Extract the (X, Y) coordinate from the center of the cell holding the provided text.  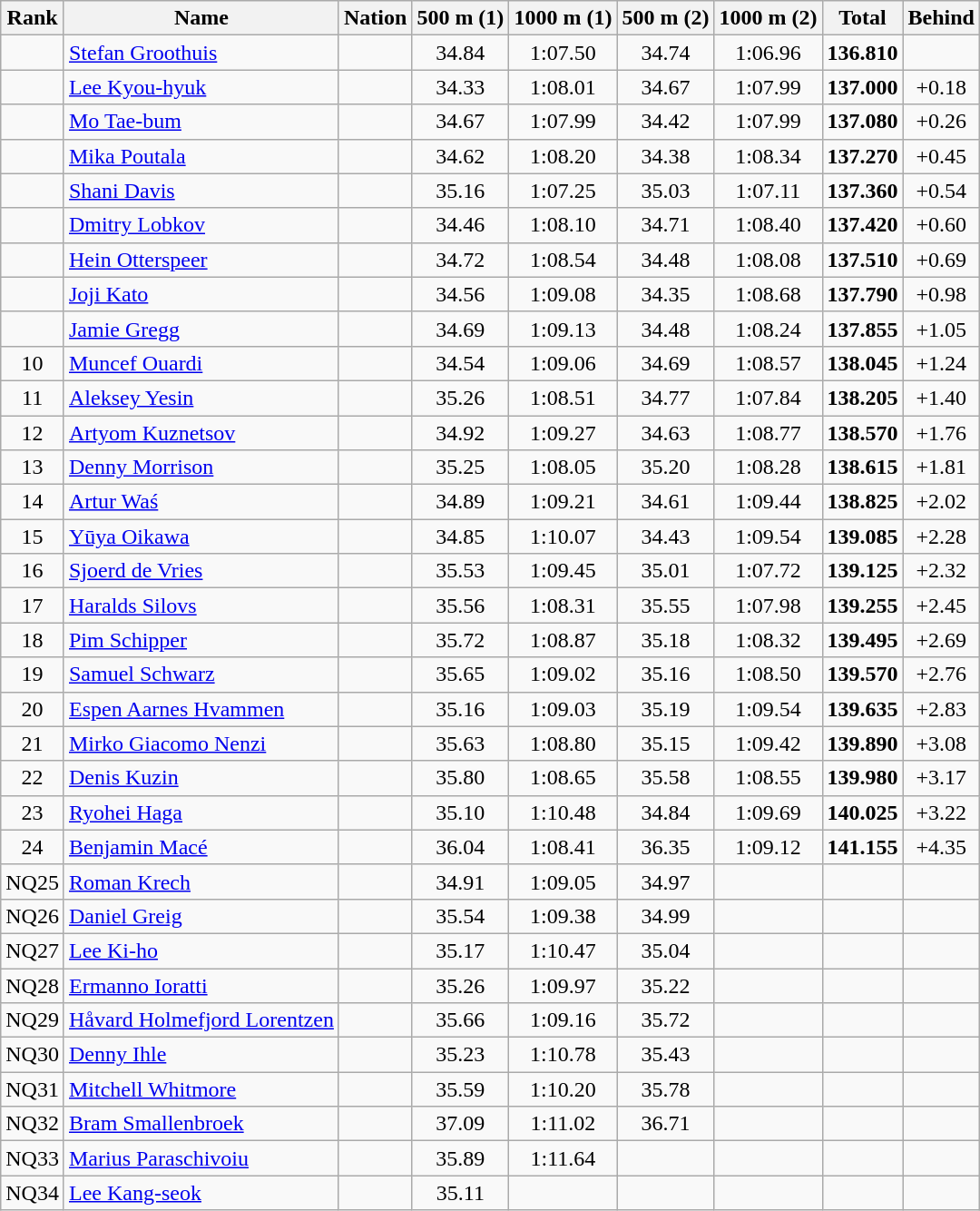
35.58 (666, 778)
Lee Ki-ho (201, 950)
137.080 (862, 122)
1:09.12 (768, 847)
137.000 (862, 87)
1:08.77 (768, 433)
1:08.08 (768, 260)
1:09.97 (563, 985)
1:09.03 (563, 709)
34.43 (666, 537)
+2.45 (941, 605)
+2.32 (941, 571)
Lee Kyou-hyuk (201, 87)
Yūya Oikawa (201, 537)
1:06.96 (768, 53)
1:08.80 (563, 743)
34.85 (461, 537)
500 m (2) (666, 18)
1:09.13 (563, 329)
+3.08 (941, 743)
Behind (941, 18)
137.510 (862, 260)
10 (33, 363)
35.56 (461, 605)
Nation (375, 18)
Aleksey Yesin (201, 398)
1:08.51 (563, 398)
37.09 (461, 1124)
34.42 (666, 122)
36.04 (461, 847)
35.20 (666, 468)
35.43 (666, 1055)
1:09.05 (563, 881)
NQ32 (33, 1124)
Mitchell Whitmore (201, 1089)
Rank (33, 18)
34.46 (461, 225)
1:08.55 (768, 778)
+3.17 (941, 778)
137.855 (862, 329)
34.77 (666, 398)
Sjoerd de Vries (201, 571)
35.65 (461, 674)
1:11.02 (563, 1124)
34.74 (666, 53)
138.570 (862, 433)
Haralds Silovs (201, 605)
139.255 (862, 605)
+0.54 (941, 191)
1:09.42 (768, 743)
1:09.08 (563, 294)
35.63 (461, 743)
Ryohei Haga (201, 812)
Total (862, 18)
139.570 (862, 674)
1:08.24 (768, 329)
35.89 (461, 1158)
Mo Tae-bum (201, 122)
+0.18 (941, 87)
34.97 (666, 881)
NQ27 (33, 950)
22 (33, 778)
NQ33 (33, 1158)
136.810 (862, 53)
35.10 (461, 812)
1:08.68 (768, 294)
1:09.16 (563, 1020)
+0.26 (941, 122)
34.61 (666, 502)
Bram Smallenbroek (201, 1124)
35.59 (461, 1089)
34.38 (666, 156)
NQ31 (33, 1089)
139.635 (862, 709)
NQ29 (33, 1020)
1:07.84 (768, 398)
11 (33, 398)
1:08.65 (563, 778)
34.71 (666, 225)
NQ26 (33, 916)
+2.76 (941, 674)
18 (33, 640)
35.78 (666, 1089)
35.18 (666, 640)
Stefan Groothuis (201, 53)
Mika Poutala (201, 156)
34.33 (461, 87)
137.360 (862, 191)
1:10.47 (563, 950)
1:10.78 (563, 1055)
139.085 (862, 537)
35.17 (461, 950)
17 (33, 605)
+1.24 (941, 363)
35.03 (666, 191)
137.790 (862, 294)
Artur Waś (201, 502)
1:08.32 (768, 640)
+1.05 (941, 329)
NQ25 (33, 881)
35.25 (461, 468)
1000 m (1) (563, 18)
137.420 (862, 225)
35.53 (461, 571)
Denis Kuzin (201, 778)
140.025 (862, 812)
Artyom Kuznetsov (201, 433)
+0.69 (941, 260)
Muncef Ouardi (201, 363)
138.205 (862, 398)
139.125 (862, 571)
1:09.27 (563, 433)
21 (33, 743)
Samuel Schwarz (201, 674)
1:10.07 (563, 537)
1:09.21 (563, 502)
34.89 (461, 502)
137.270 (862, 156)
23 (33, 812)
+1.76 (941, 433)
Shani Davis (201, 191)
1:08.28 (768, 468)
1:08.50 (768, 674)
Marius Paraschivoiu (201, 1158)
Name (201, 18)
15 (33, 537)
16 (33, 571)
34.72 (461, 260)
Hein Otterspeer (201, 260)
139.980 (862, 778)
35.54 (461, 916)
500 m (1) (461, 18)
+2.02 (941, 502)
35.22 (666, 985)
Dmitry Lobkov (201, 225)
+3.22 (941, 812)
34.92 (461, 433)
13 (33, 468)
Daniel Greig (201, 916)
35.55 (666, 605)
1:08.57 (768, 363)
1:09.02 (563, 674)
34.35 (666, 294)
1:10.48 (563, 812)
Denny Morrison (201, 468)
35.15 (666, 743)
35.19 (666, 709)
1:08.41 (563, 847)
1:07.11 (768, 191)
1:08.10 (563, 225)
1:08.31 (563, 605)
Håvard Holmefjord Lorentzen (201, 1020)
138.045 (862, 363)
34.56 (461, 294)
34.63 (666, 433)
1:07.50 (563, 53)
1:09.38 (563, 916)
1:07.72 (768, 571)
35.01 (666, 571)
NQ34 (33, 1193)
24 (33, 847)
34.54 (461, 363)
+1.40 (941, 398)
1:09.44 (768, 502)
139.890 (862, 743)
138.615 (862, 468)
Ermanno Ioratti (201, 985)
+2.69 (941, 640)
+1.81 (941, 468)
1:08.40 (768, 225)
NQ28 (33, 985)
35.04 (666, 950)
139.495 (862, 640)
1:08.05 (563, 468)
34.62 (461, 156)
12 (33, 433)
1:09.45 (563, 571)
34.91 (461, 881)
1:10.20 (563, 1089)
20 (33, 709)
14 (33, 502)
Roman Krech (201, 881)
+2.28 (941, 537)
1:08.54 (563, 260)
+0.45 (941, 156)
Lee Kang-seok (201, 1193)
36.35 (666, 847)
1:07.98 (768, 605)
1:08.34 (768, 156)
1000 m (2) (768, 18)
1:09.69 (768, 812)
1:08.87 (563, 640)
Benjamin Macé (201, 847)
NQ30 (33, 1055)
+0.60 (941, 225)
1:11.64 (563, 1158)
Joji Kato (201, 294)
35.80 (461, 778)
141.155 (862, 847)
+0.98 (941, 294)
35.23 (461, 1055)
19 (33, 674)
+2.83 (941, 709)
35.11 (461, 1193)
Espen Aarnes Hvammen (201, 709)
34.99 (666, 916)
1:08.20 (563, 156)
Denny Ihle (201, 1055)
Pim Schipper (201, 640)
138.825 (862, 502)
Jamie Gregg (201, 329)
1:07.25 (563, 191)
1:08.01 (563, 87)
1:09.06 (563, 363)
Mirko Giacomo Nenzi (201, 743)
+4.35 (941, 847)
35.66 (461, 1020)
36.71 (666, 1124)
